Provide the (X, Y) coordinate of the cell's center where the given text is located.  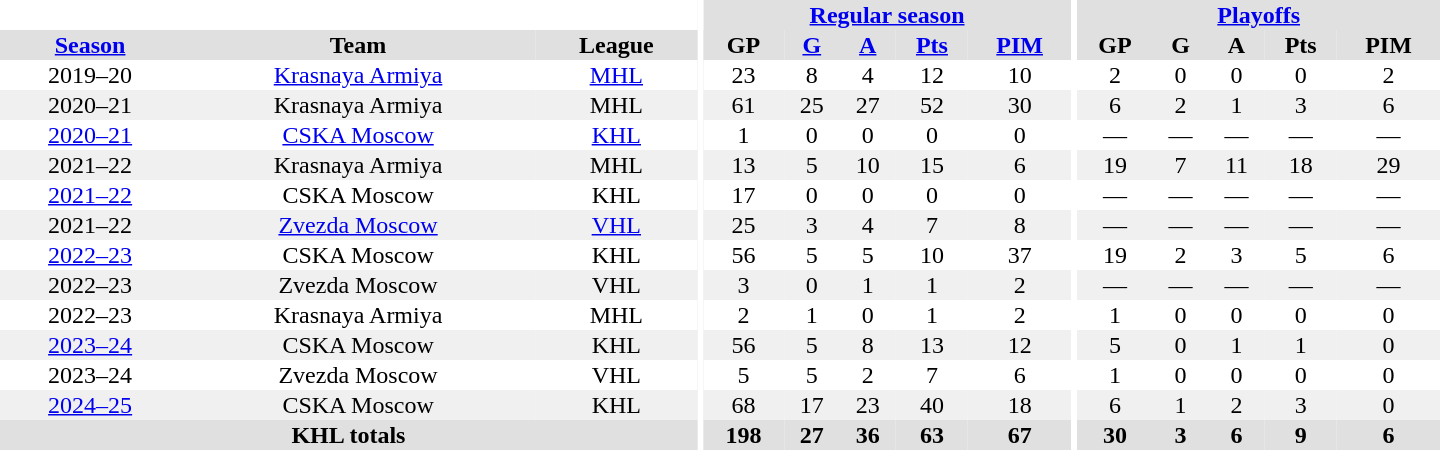
15 (932, 165)
37 (1020, 255)
Season (90, 45)
52 (932, 105)
9 (1300, 435)
11 (1237, 165)
Playoffs (1258, 15)
Regular season (887, 15)
63 (932, 435)
36 (868, 435)
Team (358, 45)
League (616, 45)
40 (932, 405)
198 (744, 435)
68 (744, 405)
67 (1020, 435)
61 (744, 105)
2024–25 (90, 405)
KHL totals (348, 435)
2019–20 (90, 75)
29 (1388, 165)
